Detect which cell encompasses the target text, then output its [X, Y] center coordinate. 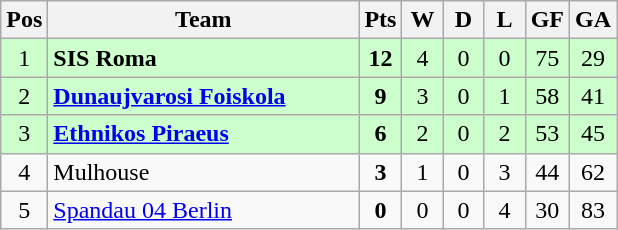
75 [547, 58]
GF [547, 20]
GA [594, 20]
62 [594, 172]
Mulhouse [204, 172]
45 [594, 134]
Ethnikos Piraeus [204, 134]
Pts [380, 20]
Dunaujvarosi Foiskola [204, 96]
41 [594, 96]
D [464, 20]
9 [380, 96]
53 [547, 134]
30 [547, 210]
L [504, 20]
5 [24, 210]
Team [204, 20]
Spandau 04 Berlin [204, 210]
SIS Roma [204, 58]
44 [547, 172]
29 [594, 58]
6 [380, 134]
W [422, 20]
12 [380, 58]
83 [594, 210]
58 [547, 96]
Pos [24, 20]
